Output the [X, Y] coordinate of the center of the cell containing the given text.  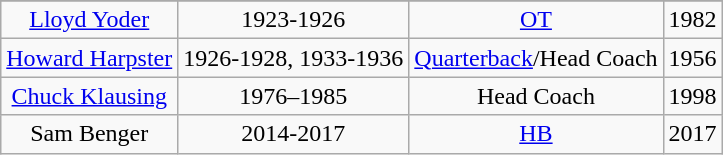
Head Coach [536, 96]
Chuck Klausing [90, 96]
Sam Benger [90, 134]
1998 [692, 96]
Lloyd Yoder [90, 20]
1976–1985 [294, 96]
Quarterback/Head Coach [536, 58]
Howard Harpster [90, 58]
HB [536, 134]
2014-2017 [294, 134]
OT [536, 20]
1982 [692, 20]
1926-1928, 1933-1936 [294, 58]
1923-1926 [294, 20]
1956 [692, 58]
2017 [692, 134]
